Extract the (x, y) coordinate from the center of the cell holding the provided text.  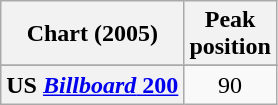
Chart (2005) (92, 34)
Peak position (230, 34)
90 (230, 85)
US Billboard 200 (92, 85)
